Scan for the cell matching the given text and deliver its [X, Y] coordinate at center. 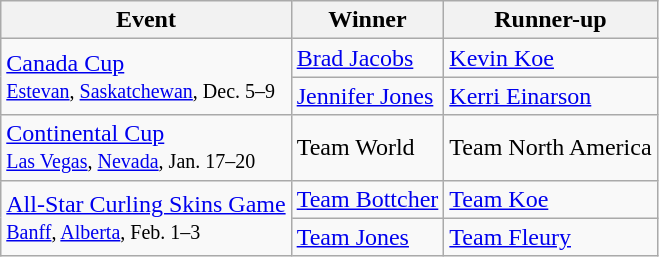
Canada Cup Estevan, Saskatchewan, Dec. 5–9 [146, 77]
Team Jones [368, 237]
Team North America [550, 148]
Team Koe [550, 199]
Team Bottcher [368, 199]
Kevin Koe [550, 58]
All-Star Curling Skins Game Banff, Alberta, Feb. 1–3 [146, 218]
Brad Jacobs [368, 58]
Continental Cup Las Vegas, Nevada, Jan. 17–20 [146, 148]
Winner [368, 20]
Team Fleury [550, 237]
Team World [368, 148]
Kerri Einarson [550, 96]
Jennifer Jones [368, 96]
Event [146, 20]
Runner-up [550, 20]
